Extract the (X, Y) coordinate from the center of the cell holding the provided text.  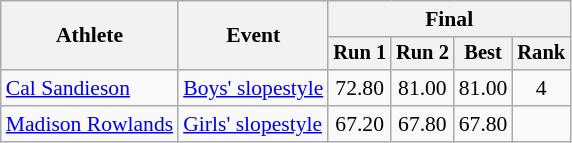
Run 2 (422, 54)
Boys' slopestyle (253, 88)
Girls' slopestyle (253, 124)
Run 1 (360, 54)
4 (541, 88)
Best (484, 54)
Rank (541, 54)
Event (253, 36)
Madison Rowlands (90, 124)
Cal Sandieson (90, 88)
67.20 (360, 124)
Final (449, 19)
Athlete (90, 36)
72.80 (360, 88)
